Locate the cell with the specified text and output its [X, Y] center coordinate. 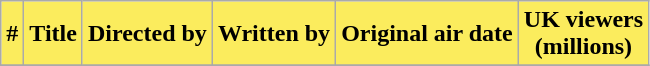
Original air date [428, 34]
Directed by [147, 34]
Title [54, 34]
# [12, 34]
UK viewers(millions) [583, 34]
Written by [274, 34]
